Pinpoint the cell where the given text exists, returning its (x, y) midpoint coordinate. 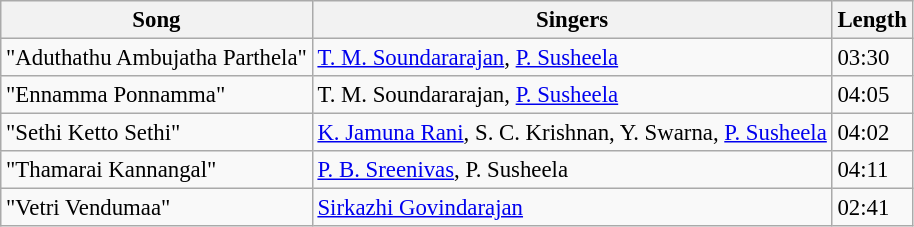
04:02 (872, 133)
"Vetri Vendumaa" (156, 208)
04:11 (872, 170)
"Sethi Ketto Sethi" (156, 133)
Singers (572, 20)
"Ennamma Ponnamma" (156, 95)
K. Jamuna Rani, S. C. Krishnan, Y. Swarna, P. Susheela (572, 133)
Sirkazhi Govindarajan (572, 208)
03:30 (872, 58)
Song (156, 20)
Length (872, 20)
"Aduthathu Ambujatha Parthela" (156, 58)
02:41 (872, 208)
"Thamarai Kannangal" (156, 170)
04:05 (872, 95)
P. B. Sreenivas, P. Susheela (572, 170)
